Detect which cell encompasses the target text, then output its [x, y] center coordinate. 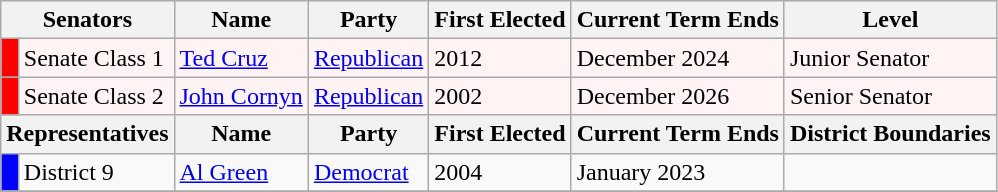
Senate Class 1 [96, 58]
2002 [500, 96]
December 2024 [678, 58]
Democrat [368, 172]
Al Green [241, 172]
2004 [500, 172]
December 2026 [678, 96]
Senators [88, 20]
January 2023 [678, 172]
Senior Senator [890, 96]
2012 [500, 58]
Level [890, 20]
Junior Senator [890, 58]
District 9 [96, 172]
Ted Cruz [241, 58]
John Cornyn [241, 96]
District Boundaries [890, 134]
Representatives [88, 134]
Senate Class 2 [96, 96]
